Return the (x, y) coordinate for the center point of the cell that contains the specified text.  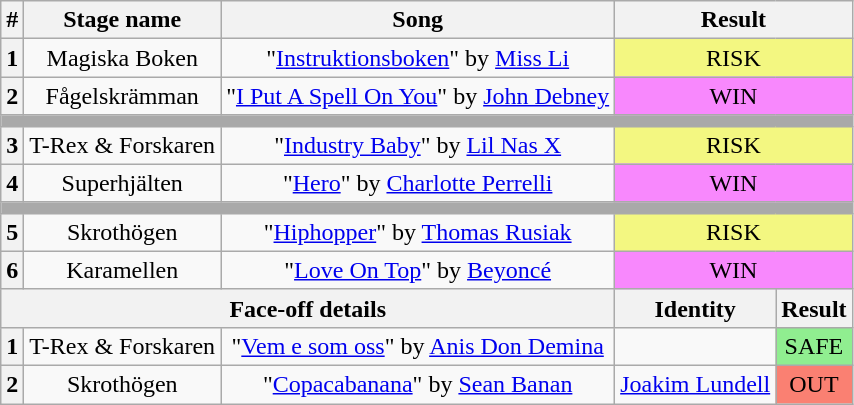
"Hiphopper" by Thomas Rusiak (418, 232)
4 (12, 183)
"Industry Baby" by Lil Nas X (418, 145)
"Love On Top" by Beyoncé (418, 270)
OUT (814, 384)
Identity (696, 308)
Joakim Lundell (696, 384)
"Copacabanana" by Sean Banan (418, 384)
Karamellen (122, 270)
"Vem e som oss" by Anis Don Demina (418, 346)
"Hero" by Charlotte Perrelli (418, 183)
Song (418, 20)
# (12, 20)
Superhjälten (122, 183)
Fågelskrämman (122, 96)
3 (12, 145)
Face-off details (308, 308)
"Instruktionsboken" by Miss Li (418, 58)
6 (12, 270)
Magiska Boken (122, 58)
"I Put A Spell On You" by John Debney (418, 96)
Stage name (122, 20)
5 (12, 232)
SAFE (814, 346)
